Detect which cell encompasses the target text, then output its [x, y] center coordinate. 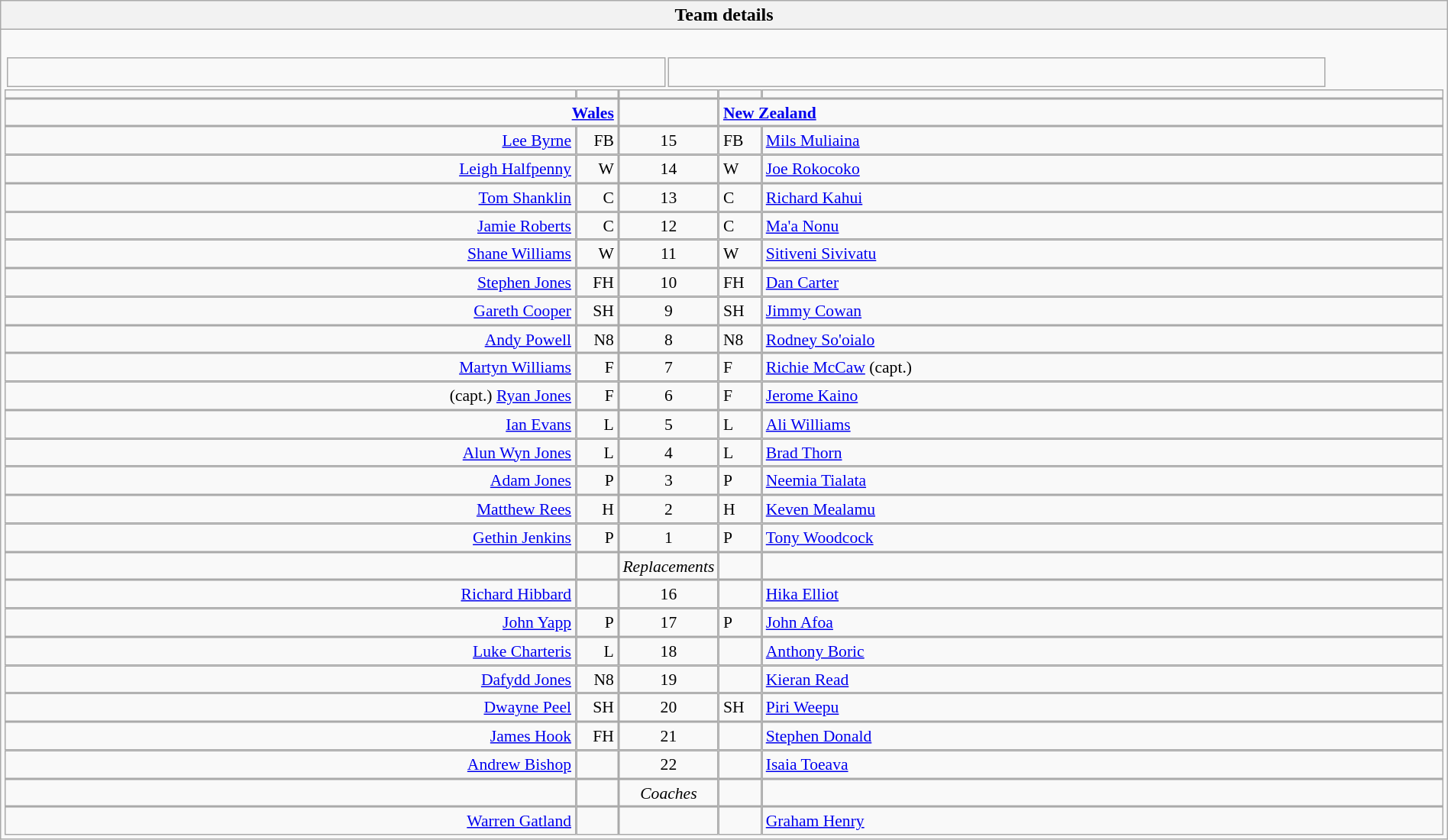
Tony Woodcock [1103, 538]
Martyn Williams [290, 368]
9 [669, 310]
Andy Powell [290, 339]
Jimmy Cowan [1103, 310]
11 [669, 254]
Tom Shanklin [290, 197]
Kieran Read [1103, 680]
Isaia Toeava [1103, 764]
22 [669, 764]
Adam Jones [290, 481]
Ian Evans [290, 425]
Leigh Halfpenny [290, 170]
Anthony Boric [1103, 651]
19 [669, 680]
Graham Henry [1103, 822]
21 [669, 736]
Dafydd Jones [290, 680]
Stephen Jones [290, 283]
2 [669, 509]
John Yapp [290, 623]
5 [669, 425]
Andrew Bishop [290, 764]
Stephen Donald [1103, 736]
Dwayne Peel [290, 707]
Luke Charteris [290, 651]
20 [669, 707]
Matthew Rees [290, 509]
Mils Muliaina [1103, 141]
Keven Mealamu [1103, 509]
Richie McCaw (capt.) [1103, 368]
Gethin Jenkins [290, 538]
1 [669, 538]
Sitiveni Sivivatu [1103, 254]
Hika Elliot [1103, 594]
John Afoa [1103, 623]
Shane Williams [290, 254]
12 [669, 226]
Coaches [669, 793]
8 [669, 339]
Jerome Kaino [1103, 396]
14 [669, 170]
18 [669, 651]
4 [669, 452]
Ali Williams [1103, 425]
Warren Gatland [290, 822]
Jamie Roberts [290, 226]
Richard Kahui [1103, 197]
(capt.) Ryan Jones [290, 396]
Rodney So'oialo [1103, 339]
10 [669, 283]
Wales [312, 113]
Alun Wyn Jones [290, 452]
Gareth Cooper [290, 310]
15 [669, 141]
Lee Byrne [290, 141]
Ma'a Nonu [1103, 226]
Replacements [669, 567]
3 [669, 481]
Piri Weepu [1103, 707]
Richard Hibbard [290, 594]
New Zealand [1081, 113]
Team details [724, 15]
16 [669, 594]
Brad Thorn [1103, 452]
Neemia Tialata [1103, 481]
James Hook [290, 736]
Dan Carter [1103, 283]
17 [669, 623]
Joe Rokocoko [1103, 170]
7 [669, 368]
6 [669, 396]
13 [669, 197]
